Capture the cell that displays the provided text and extract its [x, y] central coordinate. 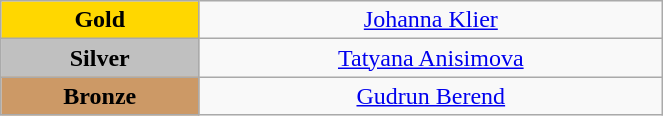
Gudrun Berend [431, 96]
Gold [100, 20]
Bronze [100, 96]
Silver [100, 58]
Tatyana Anisimova [431, 58]
Johanna Klier [431, 20]
